Determine the [x, y] coordinate at the center of the cell enclosing the given text.  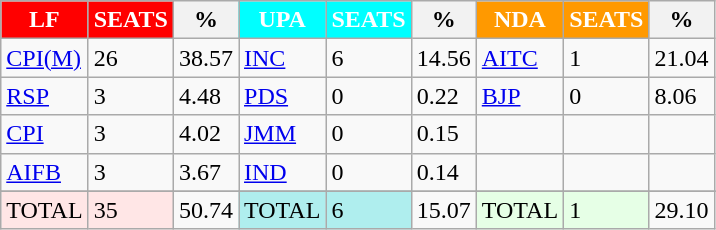
15.07 [444, 210]
29.10 [682, 210]
PDS [282, 96]
0.14 [444, 172]
0.22 [444, 96]
0.15 [444, 134]
35 [130, 210]
26 [130, 58]
3.67 [206, 172]
38.57 [206, 58]
8.06 [682, 96]
RSP [44, 96]
UPA [282, 20]
21.04 [682, 58]
AIFB [44, 172]
JMM [282, 134]
AITC [520, 58]
4.02 [206, 134]
CPI(M) [44, 58]
50.74 [206, 210]
4.48 [206, 96]
BJP [520, 96]
INC [282, 58]
LF [44, 20]
NDA [520, 20]
IND [282, 172]
CPI [44, 134]
14.56 [444, 58]
